Identify which cell holds the provided text, then report its (x, y) central coordinate. 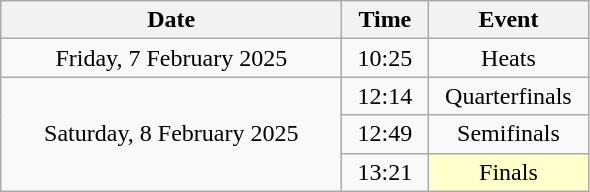
Saturday, 8 February 2025 (172, 134)
Quarterfinals (508, 96)
12:49 (385, 134)
Event (508, 20)
13:21 (385, 172)
12:14 (385, 96)
Finals (508, 172)
Time (385, 20)
Semifinals (508, 134)
Heats (508, 58)
Friday, 7 February 2025 (172, 58)
Date (172, 20)
10:25 (385, 58)
